Return (X, Y) of the center of cell containing provided text 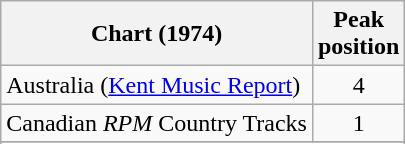
Chart (1974) (157, 34)
4 (358, 85)
Australia (Kent Music Report) (157, 85)
Canadian RPM Country Tracks (157, 123)
Peakposition (358, 34)
1 (358, 123)
